Determine the (X, Y) coordinate at the center of the cell enclosing the given text.  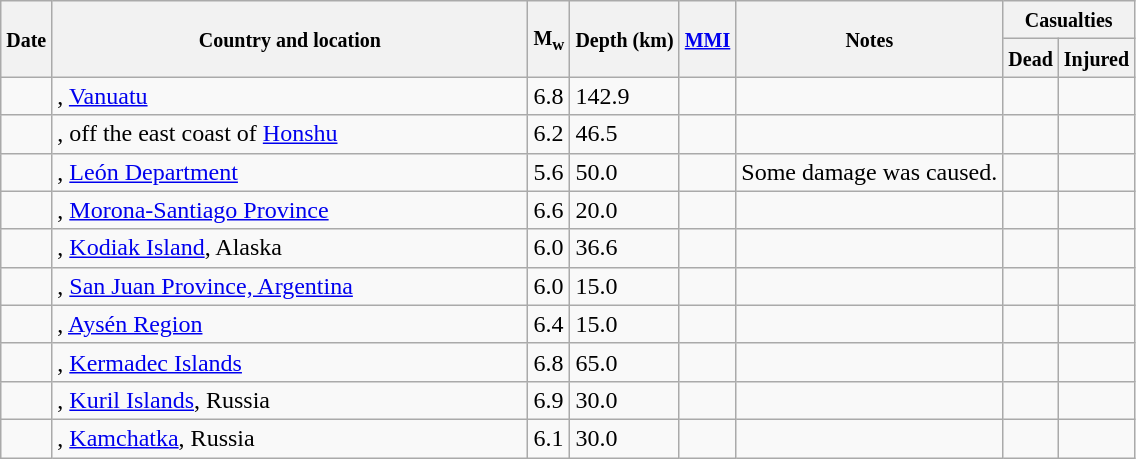
20.0 (624, 210)
, San Juan Province, Argentina (290, 286)
, Kodiak Island, Alaska (290, 248)
5.6 (549, 172)
, off the east coast of Honshu (290, 134)
65.0 (624, 362)
MMI (708, 39)
Casualties (1069, 20)
6.9 (549, 400)
Depth (km) (624, 39)
, Aysén Region (290, 324)
, Kamchatka, Russia (290, 438)
Some damage was caused. (870, 172)
, Vanuatu (290, 96)
, León Department (290, 172)
6.6 (549, 210)
6.4 (549, 324)
, Kuril Islands, Russia (290, 400)
Mw (549, 39)
142.9 (624, 96)
, Morona-Santiago Province (290, 210)
, Kermadec Islands (290, 362)
6.1 (549, 438)
Dead (1031, 58)
36.6 (624, 248)
46.5 (624, 134)
50.0 (624, 172)
Country and location (290, 39)
Notes (870, 39)
Injured (1096, 58)
Date (26, 39)
6.2 (549, 134)
